Identify which cell holds the provided text, then report its [x, y] central coordinate. 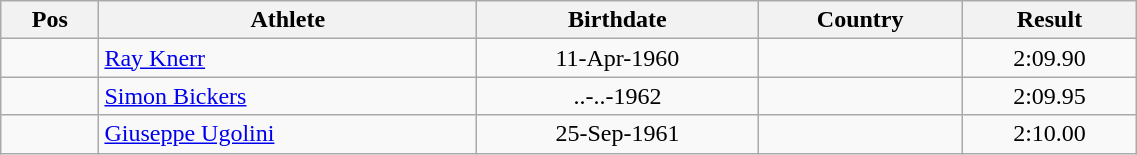
Result [1050, 20]
Athlete [288, 20]
2:09.95 [1050, 96]
11-Apr-1960 [618, 58]
2:10.00 [1050, 134]
Simon Bickers [288, 96]
Giuseppe Ugolini [288, 134]
Country [860, 20]
2:09.90 [1050, 58]
..-..-1962 [618, 96]
25-Sep-1961 [618, 134]
Ray Knerr [288, 58]
Pos [50, 20]
Birthdate [618, 20]
